Scan for the cell matching the given text and deliver its (x, y) coordinate at center. 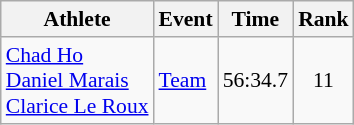
Event (186, 19)
11 (324, 80)
Time (256, 19)
56:34.7 (256, 80)
Athlete (78, 19)
Rank (324, 19)
Chad HoDaniel MaraisClarice Le Roux (78, 80)
Team (186, 80)
